From the cell containing the given text, extract its center point as (x, y) coordinate. 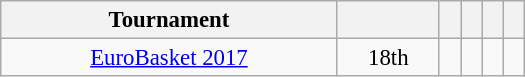
18th (388, 58)
EuroBasket 2017 (169, 58)
Tournament (169, 20)
